Detect which cell encompasses the target text, then output its (x, y) center coordinate. 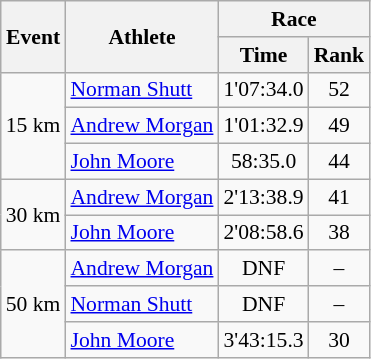
30 (340, 340)
Rank (340, 55)
1'07:34.0 (263, 90)
49 (340, 126)
50 km (34, 304)
Event (34, 36)
38 (340, 233)
44 (340, 162)
1'01:32.9 (263, 126)
Race (294, 19)
Time (263, 55)
3'43:15.3 (263, 340)
2'08:58.6 (263, 233)
30 km (34, 214)
2'13:38.9 (263, 197)
Athlete (142, 36)
15 km (34, 126)
58:35.0 (263, 162)
52 (340, 90)
41 (340, 197)
